Return the (X, Y) coordinate for the center point of the cell that contains the specified text.  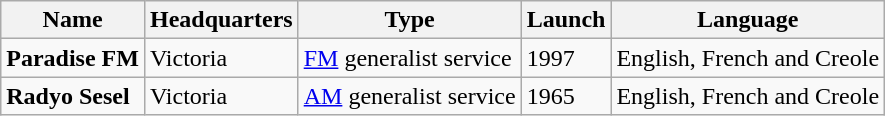
AM generalist service (410, 96)
Headquarters (221, 20)
FM generalist service (410, 58)
Paradise FM (73, 58)
Radyo Sesel (73, 96)
1965 (566, 96)
Type (410, 20)
1997 (566, 58)
Language (748, 20)
Launch (566, 20)
Name (73, 20)
